Pinpoint the cell where the given text exists, returning its [X, Y] midpoint coordinate. 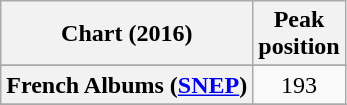
French Albums (SNEP) [127, 85]
193 [299, 85]
Peak position [299, 34]
Chart (2016) [127, 34]
